Pinpoint the cell where the given text exists, returning its [x, y] midpoint coordinate. 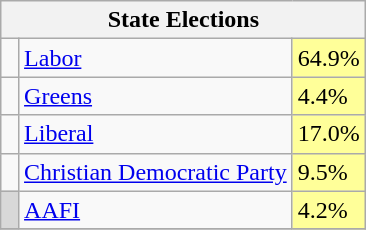
Greens [156, 96]
64.9% [328, 58]
State Elections [183, 20]
4.4% [328, 96]
AAFI [156, 210]
4.2% [328, 210]
Liberal [156, 134]
Christian Democratic Party [156, 172]
9.5% [328, 172]
17.0% [328, 134]
Labor [156, 58]
